Pinpoint the cell where the given text exists, returning its [x, y] midpoint coordinate. 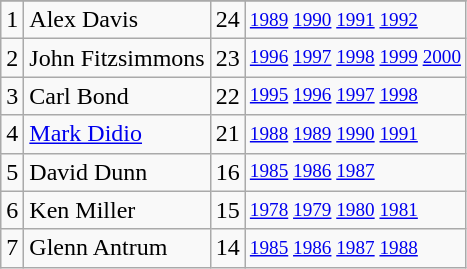
16 [228, 172]
Ken Miller [117, 210]
23 [228, 58]
7 [12, 248]
Alex Davis [117, 20]
1985 1986 1987 [355, 172]
1978 1979 1980 1981 [355, 210]
1996 1997 1998 1999 2000 [355, 58]
4 [12, 134]
David Dunn [117, 172]
2 [12, 58]
Glenn Antrum [117, 248]
24 [228, 20]
John Fitzsimmons [117, 58]
1985 1986 1987 1988 [355, 248]
21 [228, 134]
Mark Didio [117, 134]
3 [12, 96]
5 [12, 172]
6 [12, 210]
Carl Bond [117, 96]
1 [12, 20]
1995 1996 1997 1998 [355, 96]
1989 1990 1991 1992 [355, 20]
22 [228, 96]
15 [228, 210]
1988 1989 1990 1991 [355, 134]
14 [228, 248]
